From the cell containing the given text, extract its center point as [X, Y] coordinate. 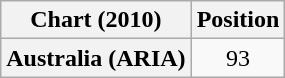
93 [238, 58]
Australia (ARIA) [96, 58]
Position [238, 20]
Chart (2010) [96, 20]
